Find where the given text appears and provide that cell's center as (x, y) coordinate. 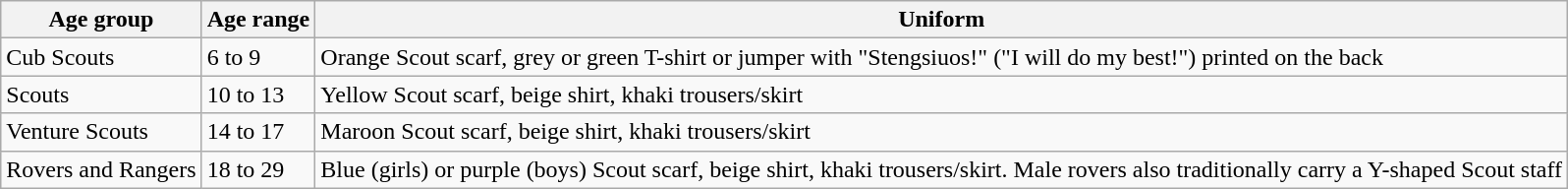
6 to 9 (258, 57)
Rovers and Rangers (101, 169)
Blue (girls) or purple (boys) Scout scarf, beige shirt, khaki trousers/skirt. Male rovers also traditionally carry a Y-shaped Scout staff (941, 169)
10 to 13 (258, 94)
Yellow Scout scarf, beige shirt, khaki trousers/skirt (941, 94)
18 to 29 (258, 169)
Uniform (941, 20)
Maroon Scout scarf, beige shirt, khaki trousers/skirt (941, 132)
Cub Scouts (101, 57)
Age range (258, 20)
Venture Scouts (101, 132)
14 to 17 (258, 132)
Age group (101, 20)
Scouts (101, 94)
Orange Scout scarf, grey or green T-shirt or jumper with "Stengsiuos!" ("I will do my best!") printed on the back (941, 57)
